Detect which cell encompasses the target text, then output its [x, y] center coordinate. 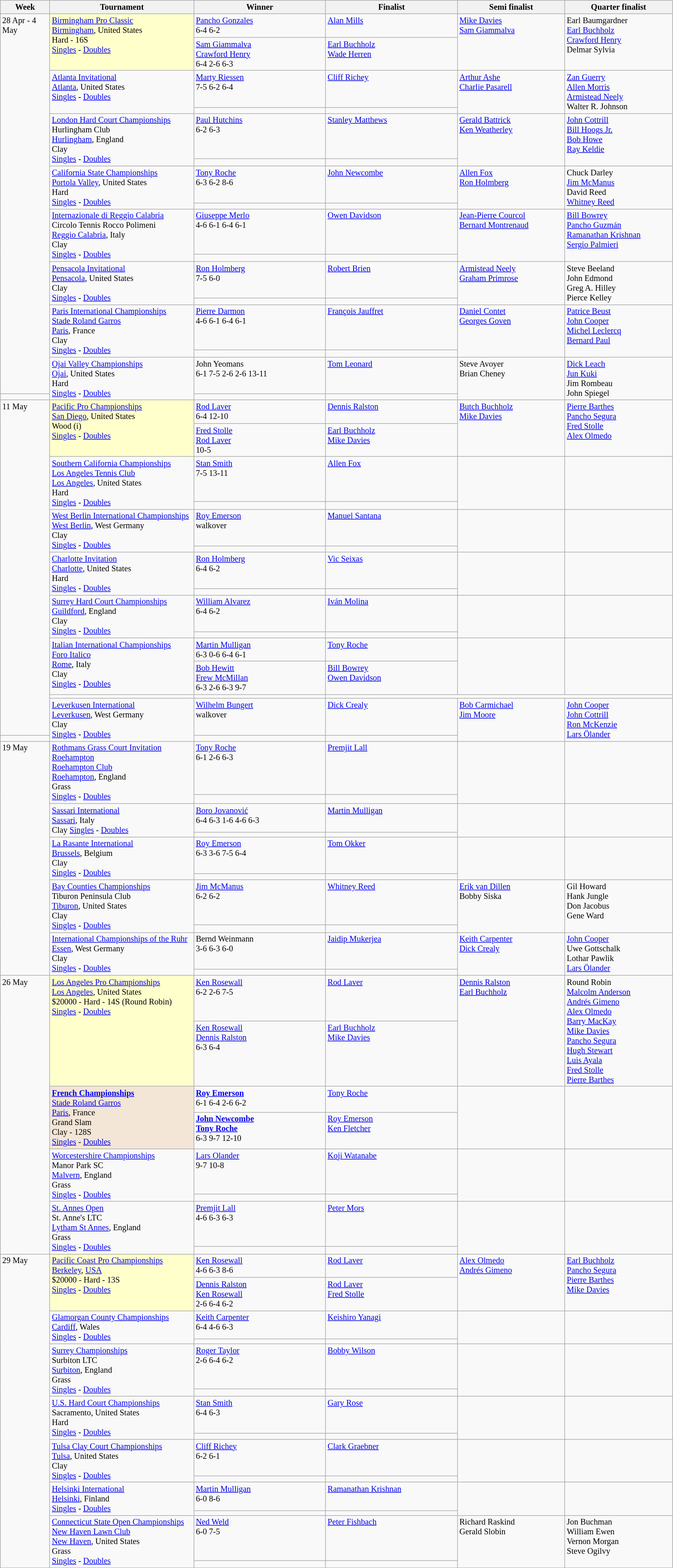
Gil Howard Hank Jungle Don Jacobus Gene Ward [619, 906]
Ramanathan Krishnan [391, 1496]
Daniel Contet Georges Goven [511, 331]
Gerald Battrick Ken Weatherley [511, 140]
Tony Roche6-1 2-6 6-3 [260, 768]
Martin Mulligan [391, 818]
Pacific Pro ChampionshipsSan Diego, United StatesWood (i)Singles - Doubles [122, 428]
St. Annes OpenSt. Anne's LTCLytham St Annes, EnglandGrassSingles - Doubles [122, 1228]
Paris International ChampionshipsStade Roland GarrosParis, FranceClaySingles - Doubles [122, 331]
Winner [260, 7]
Jaidip Mukerjea [391, 950]
19 May [25, 858]
Dick Crealy [391, 717]
28 Apr - 4 May [25, 204]
Stan Smith6-4 6-3 [260, 1415]
Leverkusen InternationalLeverkusen, West GermanyClaySingles - Doubles [122, 720]
26 May [25, 1115]
Roy Emerson Ken Fletcher [391, 1130]
Armistead Neely Graham Primrose [511, 283]
French ChampionshipsStade Roland GarrosParis, FranceGrand SlamClay - 128SSingles - Doubles [122, 1117]
John Yeomans6-1 7-5 2-6 2-6 13-11 [260, 375]
Peter Fishbach [391, 1538]
Connecticut State Open ChampionshipsNew Haven Lawn ClubNew Haven, United StatesGrassSingles - Doubles [122, 1542]
Sam Giammalva Crawford Henry6-4 2-6 6-3 [260, 54]
Pierre Darmon4-6 6-1 6-4 6-1 [260, 327]
Iván Molina [391, 613]
John Newcombe Tony Roche6-3 9-7 12-10 [260, 1130]
Bill Bowrey Pancho Guzmán Ramanathan Krishnan Sergio Palmieri [619, 235]
Steve Avoyer Brian Cheney [511, 378]
California State Championships Portola Valley, United StatesHardSingles - Doubles [122, 188]
Bay Counties ChampionshipsTiburon Peninsula ClubTiburon, United StatesClaySingles - Doubles [122, 906]
Peter Mors [391, 1224]
Alex Olmedo Andrés Gimeno [511, 1282]
Dennis Ralston [391, 412]
Premjit Lall4-6 6-3 6-3 [260, 1224]
Ron Holmberg6-4 6-2 [260, 570]
Fred Stolle Rod Laver10-5 [260, 440]
Ken Rosewall6-2 2-6 7-5 [260, 998]
Roy Emerson6-1 6-4 2-6 6-2 [260, 1099]
Worcestershire ChampionshipsManor Park SCMalvern, EnglandGrassSingles - Doubles [122, 1175]
Premjit Lall [391, 768]
Mike Davies Sam Giammalva [511, 42]
Helsinki InternationalHelsinki, FinlandSingles - Doubles [122, 1499]
Dennis Ralston Ken Rosewall2-6 6-4 6-2 [260, 1294]
Tulsa Clay Court ChampionshipsTulsa, United StatesClaySingles - Doubles [122, 1461]
Cliff Richey6-2 6-1 [260, 1458]
Richard Raskind Gerald Slobin [511, 1542]
Surrey ChampionshipsSurbiton LTCSurbiton, EnglandGrassSingles - Doubles [122, 1370]
Atlanta InvitationalAtlanta, United StatesSingles - Doubles [122, 92]
Internazionale di Reggio CalabriaCircolo Tennis Rocco PolimeniReggio Calabria, ItalyClaySingles - Doubles [122, 235]
Koji Watanabe [391, 1171]
La Rasante InternationalBrussels, BelgiumClaySingles - Doubles [122, 858]
Keishiro Yanagi [391, 1325]
Vic Seixas [391, 570]
Round Robin Malcolm Anderson Andrés Gimeno Alex Olmedo Barry MacKay Mike Davies Pancho Segura Hugh Stewart Luis Ayala Fred Stolle Pierre Barthes [619, 1031]
Zan Guerry Allen Morris Armistead Neely Walter R. Johnson [619, 92]
Rothmans Grass Court Invitation RoehamptonRoehampton ClubRoehampton, EnglandGrass Singles - Doubles [122, 772]
11 May [25, 568]
Allen Fox [391, 479]
François Jauffret [391, 327]
Earl Buchholz Pancho Segura Pierre Barthes Mike Davies [619, 1282]
William Alvarez6-4 6-2 [260, 613]
Dick Leach Jun Kuki Jim Rombeau John Spiegel [619, 378]
29 May [25, 1410]
Martin Mulligan6-0 8-6 [260, 1496]
Alan Mills [391, 26]
Tournament [122, 7]
Charlotte InvitationCharlotte, United StatesHardSingles - Doubles [122, 574]
Ojai Valley Championships Ojai, United StatesHardSingles - Doubles [122, 378]
Wilhelm Bungertwalkover [260, 717]
Ken Rosewall4-6 6-3 8-6 [260, 1266]
Keith Carpenter Dick Crealy [511, 954]
Earl Buchholz Wade Herren [391, 54]
Erik van Dillen Bobby Siska [511, 906]
Italian International ChampionshipsForo ItalicoRome, ItalyClaySingles - Doubles [122, 666]
Jon Buchman William Ewen Vernon Morgan Steve Ogilvy [619, 1542]
John Cottrill Bill Hoogs Jr. Bob Howe Ray Keldie [619, 140]
Whitney Reed [391, 902]
Tom Leonard [391, 375]
Cliff Richey [391, 89]
Rod Laver6-4 12-10 [260, 412]
Boro Jovanović6-4 6-3 1-6 4-6 6-3 [260, 818]
Roger Taylor2-6 6-4 6-2 [260, 1366]
Gary Rose [391, 1415]
Bobby Wilson [391, 1366]
Jean-Pierre Courcol Bernard Montrenaud [511, 235]
Birmingham Pro ClassicBirmingham, United StatesHard - 16SSingles - Doubles [122, 42]
Roy Emersonwalkover [260, 527]
Owen Davidson [391, 231]
Earl Baumgardner Earl Buchholz Crawford Henry Delmar Sylvia [619, 42]
Patrice Beust John Cooper Michel Leclercq Bernard Paul [619, 331]
John Cooper Uwe Gottschalk Lothar Pawlik Lars Ölander [619, 954]
Dennis Ralston Earl Buchholz [511, 1031]
Stan Smith7-5 13-11 [260, 479]
Bernd Weinmann3-6 6-3 6-0 [260, 950]
Glamorgan County Championships Cardiff, WalesSingles - Doubles [122, 1327]
Stanley Matthews [391, 136]
Ned Weld 6-0 7-5 [260, 1538]
Arthur Ashe Charlie Pasarell [511, 92]
Pierre Barthes Pancho Segura Fred Stolle Alex Olmedo [619, 428]
Roy Emerson6-3 3-6 7-5 6-4 [260, 855]
Jim McManus6-2 6-2 [260, 902]
Bill Bowrey Owen Davidson [391, 678]
Allen Fox Ron Holmberg [511, 188]
Semi finalist [511, 7]
Clark Graebner [391, 1458]
Paul Hutchins6-2 6-3 [260, 136]
Steve Beeland John Edmond Greg A. Hilley Pierce Kelley [619, 283]
Robert Brien [391, 280]
Los Angeles Pro Championships Los Angeles, United States$20000 - Hard - 14S (Round Robin)Singles - Doubles [122, 1031]
Bob Carmichael Jim Moore [511, 720]
Week [25, 7]
Marty Riessen7-5 6-2 6-4 [260, 89]
Pacific Coast Pro ChampionshipsBerkeley, USA$20000 - Hard - 13SSingles - Doubles [122, 1282]
West Berlin International ChampionshipsWest Berlin, West GermanyClaySingles - Doubles [122, 531]
Martin Mulligan6-3 0-6 6-4 6-1 [260, 650]
International Championships of the RuhrEssen, West GermanyClaySingles - Doubles [122, 954]
Butch Buchholz Mike Davies [511, 428]
Finalist [391, 7]
John Cooper John Cottrill Ron McKenzie Lars Ölander [619, 720]
Lars Olander9-7 10-8 [260, 1171]
London Hard Court ChampionshipsHurlingham ClubHurlingham, EnglandClaySingles - Doubles [122, 140]
Giuseppe Merlo4-6 6-1 6-4 6-1 [260, 231]
Surrey Hard Court ChampionshipsGuildford, EnglandClaySingles - Doubles [122, 616]
John Newcombe [391, 184]
Keith Carpenter6-4 4-6 6-3 [260, 1325]
Ken Rosewall Dennis Ralston6-3 6-4 [260, 1054]
Rod Laver Fred Stolle [391, 1294]
Pensacola InvitationalPensacola, United StatesClaySingles - Doubles [122, 283]
Pancho Gonzales6-4 6-2 [260, 26]
Chuck Darley Jim McManus David Reed Whitney Reed [619, 188]
U.S. Hard Court ChampionshipsSacramento, United StatesHardSingles - Doubles [122, 1418]
Tony Roche6-3 6-2 8-6 [260, 184]
Sassari InternationalSassari, ItalyClay Singles - Doubles [122, 820]
Ron Holmberg7-5 6-0 [260, 280]
Tom Okker [391, 855]
Bob Hewitt Frew McMillan6-3 2-6 6-3 9-7 [260, 678]
Quarter finalist [619, 7]
Manuel Santana [391, 527]
Southern California ChampionshipsLos Angeles Tennis ClubLos Angeles, United StatesHardSingles - Doubles [122, 483]
